Output the [X, Y] coordinate of the center of the cell containing the given text.  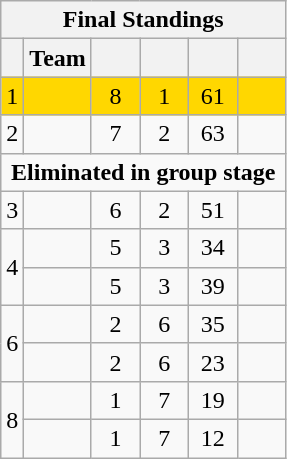
Eliminated in group stage [144, 172]
39 [212, 286]
61 [212, 96]
23 [212, 362]
Team [58, 58]
12 [212, 438]
35 [212, 324]
63 [212, 134]
19 [212, 400]
Final Standings [144, 20]
34 [212, 248]
51 [212, 210]
4 [12, 267]
